From the cell containing the given text, extract its center point as (X, Y) coordinate. 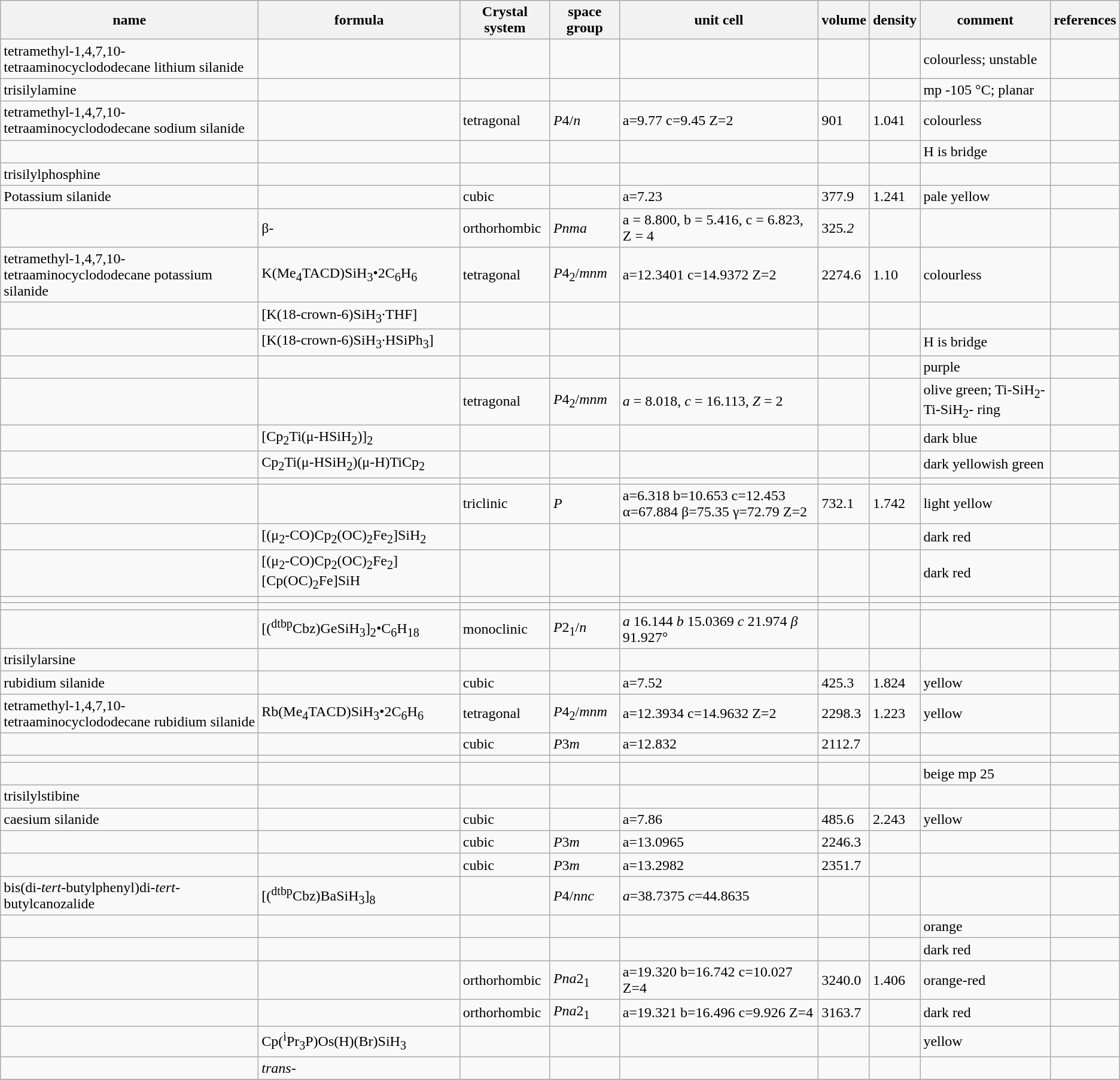
1.824 (894, 683)
2298.3 (844, 713)
density (894, 20)
1.10 (894, 275)
[K(18-crown-6)SiH3·HSiPh3] (359, 342)
[(μ2-CO)Cp2(OC)2Fe2]SiH2 (359, 536)
Crystal system (505, 20)
Rb(Me4TACD)SiH3•2C6H6 (359, 713)
bis(di-tert-butylphenyl)di-tert-butylcanozalide (129, 895)
a=12.3401 c=14.9372 Z=2 (719, 275)
olive green; Ti-SiH2-Ti-SiH2- ring (985, 401)
a=13.2982 (719, 865)
dark blue (985, 438)
tetramethyl-1,4,7,10-tetraaminocyclododecane sodium silanide (129, 121)
Pnma (585, 227)
mp -105 °C; planar (985, 90)
tetramethyl-1,4,7,10-tetraaminocyclododecane lithium silanide (129, 59)
trisilylphosphine (129, 174)
dark yellowish green (985, 464)
[Cp2Ti(μ-HSiH2)]2 (359, 438)
325.2 (844, 227)
beige mp 25 (985, 774)
colourless; unstable (985, 59)
space group (585, 20)
trisilylstibine (129, 796)
orange-red (985, 980)
a = 8.018, c = 16.113, Z = 2 (719, 401)
P4/nnc (585, 895)
pale yellow (985, 197)
a 16.144 b 15.0369 c 21.974 β 91.927° (719, 629)
a=7.23 (719, 197)
1.241 (894, 197)
a=12.832 (719, 744)
formula (359, 20)
425.3 (844, 683)
a=9.77 c=9.45 Z=2 (719, 121)
a=19.320 b=16.742 c=10.027 Z=4 (719, 980)
3240.0 (844, 980)
[(dtbpCbz)BaSiH3]8 (359, 895)
2112.7 (844, 744)
monoclinic (505, 629)
P (585, 504)
2.243 (894, 819)
Cp2Ti(μ-HSiH2)(μ-H)TiCp2 (359, 464)
a=38.7375 c=44.8635 (719, 895)
comment (985, 20)
trisilylarsine (129, 660)
1.406 (894, 980)
trisilylamine (129, 90)
732.1 (844, 504)
485.6 (844, 819)
901 (844, 121)
references (1085, 20)
3163.7 (844, 1013)
2246.3 (844, 842)
Cp(iPr3P)Os(H)(Br)SiH3 (359, 1041)
tetramethyl-1,4,7,10-tetraaminocyclododecane potassium silanide (129, 275)
P21/n (585, 629)
K(Me4TACD)SiH3•2C6H6 (359, 275)
[(dtbpCbz)GeSiH3]2•C6H18 (359, 629)
light yellow (985, 504)
caesium silanide (129, 819)
377.9 (844, 197)
name (129, 20)
unit cell (719, 20)
1.041 (894, 121)
volume (844, 20)
2274.6 (844, 275)
a=19.321 b=16.496 c=9.926 Z=4 (719, 1013)
2351.7 (844, 865)
a=7.86 (719, 819)
1.742 (894, 504)
1.223 (894, 713)
triclinic (505, 504)
rubidium silanide (129, 683)
tetramethyl-1,4,7,10-tetraaminocyclododecane rubidium silanide (129, 713)
[K(18-crown-6)SiH3·THF] (359, 315)
a=6.318 b=10.653 c=12.453 α=67.884 β=75.35 γ=72.79 Z=2 (719, 504)
β- (359, 227)
purple (985, 367)
a = 8.800, b = 5.416, c = 6.823, Z = 4 (719, 227)
a=13.0965 (719, 842)
a=12.3934 c=14.9632 Z=2 (719, 713)
orange (985, 926)
P4/n (585, 121)
trans- (359, 1068)
[(μ2-CO)Cp2(OC)2Fe2][Cp(OC)2Fe]SiH (359, 573)
Potassium silanide (129, 197)
a=7.52 (719, 683)
